Return (X, Y) of the center of cell containing provided text 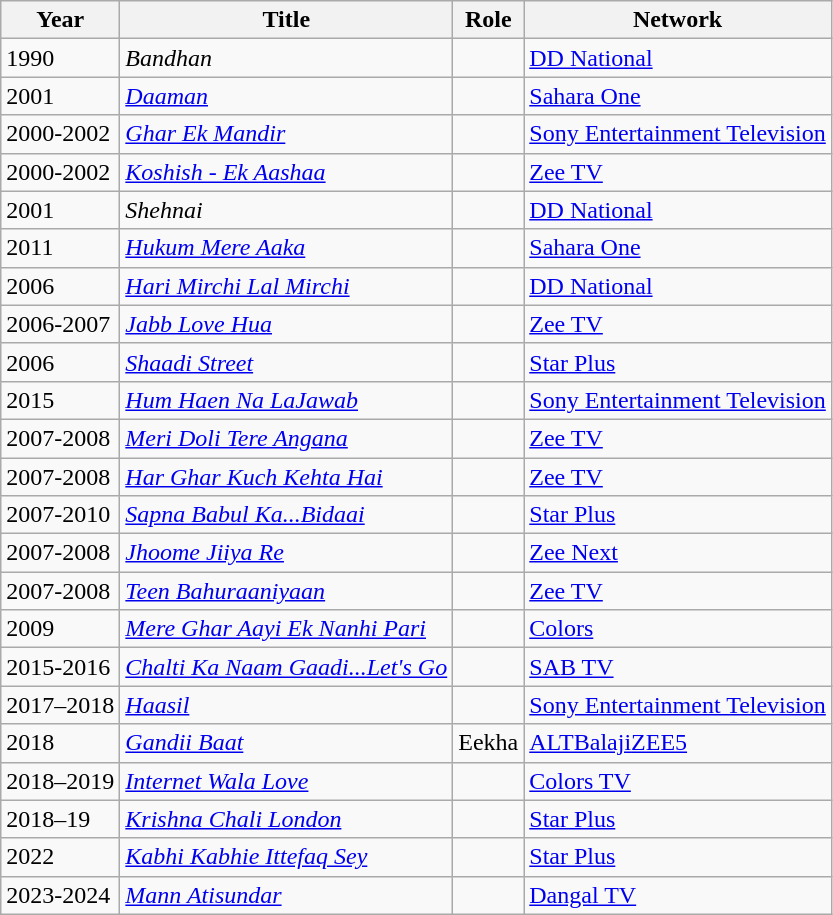
Colors TV (678, 781)
Haasil (286, 705)
2018–2019 (60, 781)
Role (488, 20)
2006-2007 (60, 324)
2017–2018 (60, 705)
Meri Doli Tere Angana (286, 438)
2018–19 (60, 819)
Teen Bahuraaniyaan (286, 591)
Kabhi Kabhie Ittefaq Sey (286, 857)
Title (286, 20)
Sapna Babul Ka...Bidaai (286, 515)
2015-2016 (60, 667)
2007-2010 (60, 515)
Shehnai (286, 210)
Hum Haen Na LaJawab (286, 400)
Ghar Ek Mandir (286, 134)
2009 (60, 629)
Chalti Ka Naam Gaadi...Let's Go (286, 667)
SAB TV (678, 667)
Mere Ghar Aayi Ek Nanhi Pari (286, 629)
Dangal TV (678, 895)
Bandhan (286, 58)
Jabb Love Hua (286, 324)
1990 (60, 58)
Zee Next (678, 553)
Colors (678, 629)
2011 (60, 248)
Krishna Chali London (286, 819)
Network (678, 20)
Koshish - Ek Aashaa (286, 172)
Hukum Mere Aaka (286, 248)
2015 (60, 400)
2018 (60, 743)
2023-2024 (60, 895)
Daaman (286, 96)
2022 (60, 857)
Mann Atisundar (286, 895)
Har Ghar Kuch Kehta Hai (286, 477)
Internet Wala Love (286, 781)
Jhoome Jiiya Re (286, 553)
Gandii Baat (286, 743)
Shaadi Street (286, 362)
Hari Mirchi Lal Mirchi (286, 286)
Year (60, 20)
Eekha (488, 743)
ALTBalajiZEE5 (678, 743)
